From the cell containing the given text, extract its center point as (x, y) coordinate. 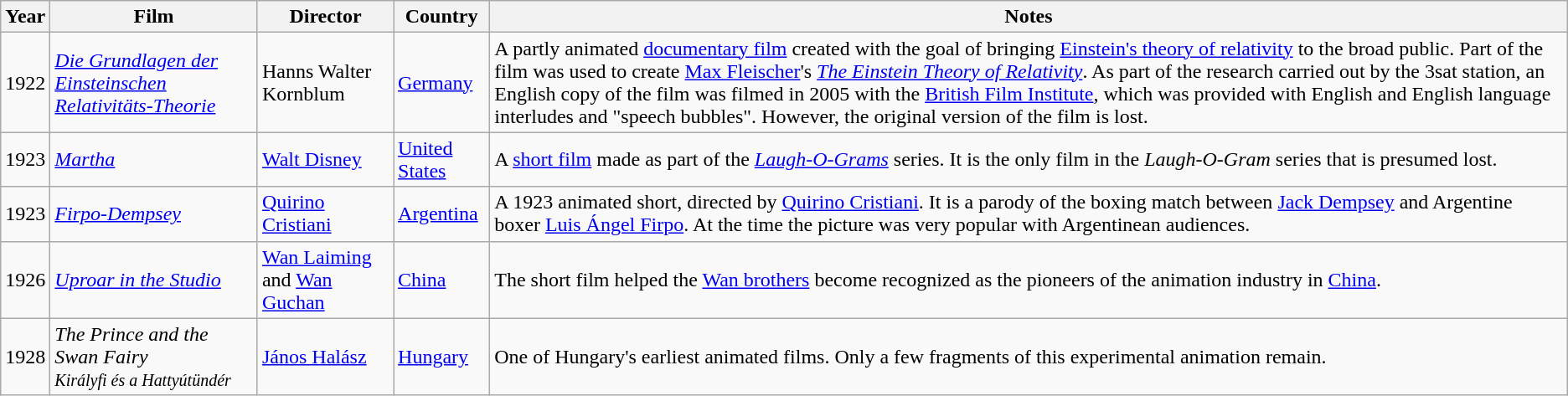
Wan Laiming and Wan Guchan (325, 280)
China (442, 280)
Uproar in the Studio (154, 280)
Germany (442, 82)
One of Hungary's earliest animated films. Only a few fragments of this experimental animation remain. (1029, 357)
Hungary (442, 357)
Die Grundlagen der Einsteinschen Relativitäts-Theorie (154, 82)
The short film helped the Wan brothers become recognized as the pioneers of the animation industry in China. (1029, 280)
Director (325, 17)
United States (442, 159)
Quirino Cristiani (325, 214)
Argentina (442, 214)
János Halász (325, 357)
A short film made as part of the Laugh-O-Grams series. It is the only film in the Laugh-O-Gram series that is presumed lost. (1029, 159)
Country (442, 17)
The Prince and the Swan FairyKirályfi és a Hattyútündér (154, 357)
Martha (154, 159)
1926 (25, 280)
Firpo-Dempsey (154, 214)
Walt Disney (325, 159)
Year (25, 17)
Notes (1029, 17)
Hanns Walter Kornblum (325, 82)
1922 (25, 82)
Film (154, 17)
1928 (25, 357)
